Determine the (x, y) coordinate at the center of the cell enclosing the given text.  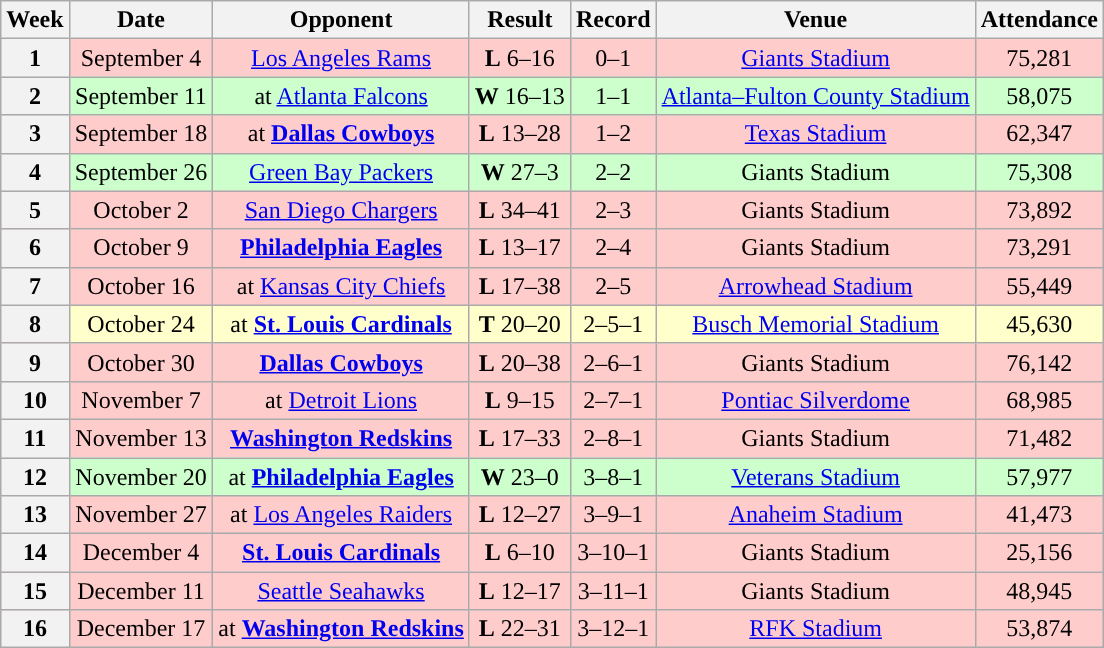
75,308 (1039, 172)
L 9–15 (520, 400)
2–5 (613, 286)
L 6–16 (520, 58)
at Detroit Lions (341, 400)
2–4 (613, 248)
L 12–17 (520, 591)
November 20 (141, 477)
68,985 (1039, 400)
at Kansas City Chiefs (341, 286)
W 16–13 (520, 96)
25,156 (1039, 553)
September 4 (141, 58)
Date (141, 20)
5 (35, 210)
Week (35, 20)
3–11–1 (613, 591)
L 17–38 (520, 286)
11 (35, 438)
at Philadelphia Eagles (341, 477)
6 (35, 248)
December 11 (141, 591)
October 9 (141, 248)
L 12–27 (520, 515)
Texas Stadium (816, 134)
14 (35, 553)
Veterans Stadium (816, 477)
3–12–1 (613, 629)
L 22–31 (520, 629)
September 26 (141, 172)
3–10–1 (613, 553)
62,347 (1039, 134)
76,142 (1039, 362)
2–5–1 (613, 324)
St. Louis Cardinals (341, 553)
L 6–10 (520, 553)
Busch Memorial Stadium (816, 324)
3 (35, 134)
7 (35, 286)
2–3 (613, 210)
Record (613, 20)
W 27–3 (520, 172)
2–7–1 (613, 400)
Result (520, 20)
October 30 (141, 362)
September 18 (141, 134)
1 (35, 58)
December 4 (141, 553)
Opponent (341, 20)
53,874 (1039, 629)
Green Bay Packers (341, 172)
58,075 (1039, 96)
10 (35, 400)
16 (35, 629)
at Los Angeles Raiders (341, 515)
13 (35, 515)
L 17–33 (520, 438)
45,630 (1039, 324)
T 20–20 (520, 324)
at Atlanta Falcons (341, 96)
2–8–1 (613, 438)
Washington Redskins (341, 438)
October 16 (141, 286)
2–6–1 (613, 362)
December 17 (141, 629)
November 13 (141, 438)
71,482 (1039, 438)
Pontiac Silverdome (816, 400)
15 (35, 591)
Anaheim Stadium (816, 515)
2 (35, 96)
Dallas Cowboys (341, 362)
12 (35, 477)
L 13–17 (520, 248)
RFK Stadium (816, 629)
2–2 (613, 172)
L 20–38 (520, 362)
73,892 (1039, 210)
73,291 (1039, 248)
L 34–41 (520, 210)
Philadelphia Eagles (341, 248)
San Diego Chargers (341, 210)
November 27 (141, 515)
at Dallas Cowboys (341, 134)
55,449 (1039, 286)
September 11 (141, 96)
Seattle Seahawks (341, 591)
October 24 (141, 324)
41,473 (1039, 515)
Atlanta–Fulton County Stadium (816, 96)
Arrowhead Stadium (816, 286)
November 7 (141, 400)
at Washington Redskins (341, 629)
Venue (816, 20)
October 2 (141, 210)
L 13–28 (520, 134)
75,281 (1039, 58)
W 23–0 (520, 477)
1–1 (613, 96)
8 (35, 324)
Los Angeles Rams (341, 58)
1–2 (613, 134)
48,945 (1039, 591)
4 (35, 172)
Attendance (1039, 20)
0–1 (613, 58)
at St. Louis Cardinals (341, 324)
3–9–1 (613, 515)
9 (35, 362)
57,977 (1039, 477)
3–8–1 (613, 477)
